From the cell containing the given text, extract its center point as [x, y] coordinate. 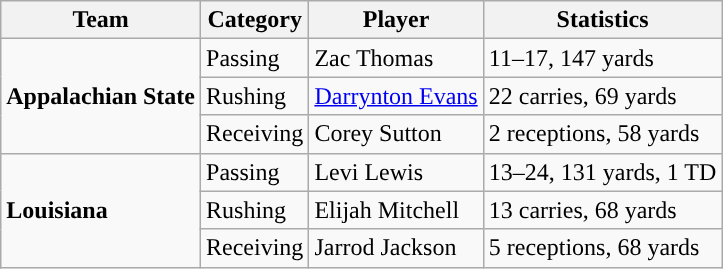
Jarrod Jackson [396, 248]
5 receptions, 68 yards [602, 248]
Corey Sutton [396, 134]
Statistics [602, 20]
Team [101, 20]
Louisiana [101, 210]
13 carries, 68 yards [602, 210]
Appalachian State [101, 96]
Zac Thomas [396, 58]
22 carries, 69 yards [602, 96]
Category [255, 20]
11–17, 147 yards [602, 58]
2 receptions, 58 yards [602, 134]
Darrynton Evans [396, 96]
13–24, 131 yards, 1 TD [602, 172]
Elijah Mitchell [396, 210]
Levi Lewis [396, 172]
Player [396, 20]
